Identify which cell holds the provided text, then report its (X, Y) central coordinate. 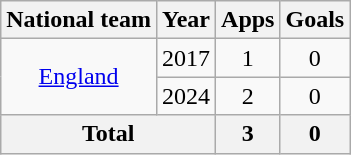
National team (79, 20)
3 (248, 134)
2017 (186, 58)
Year (186, 20)
Total (108, 134)
Apps (248, 20)
1 (248, 58)
2 (248, 96)
2024 (186, 96)
Goals (315, 20)
England (79, 77)
